Return the [x, y] coordinate for the center point of the cell that contains the specified text.  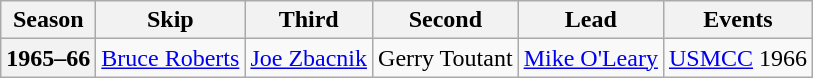
Third [309, 20]
USMCC 1966 [738, 58]
Events [738, 20]
Season [48, 20]
Second [446, 20]
Bruce Roberts [170, 58]
1965–66 [48, 58]
Gerry Toutant [446, 58]
Skip [170, 20]
Mike O'Leary [590, 58]
Lead [590, 20]
Joe Zbacnik [309, 58]
